Return the (x, y) coordinate for the center point of the cell that contains the specified text.  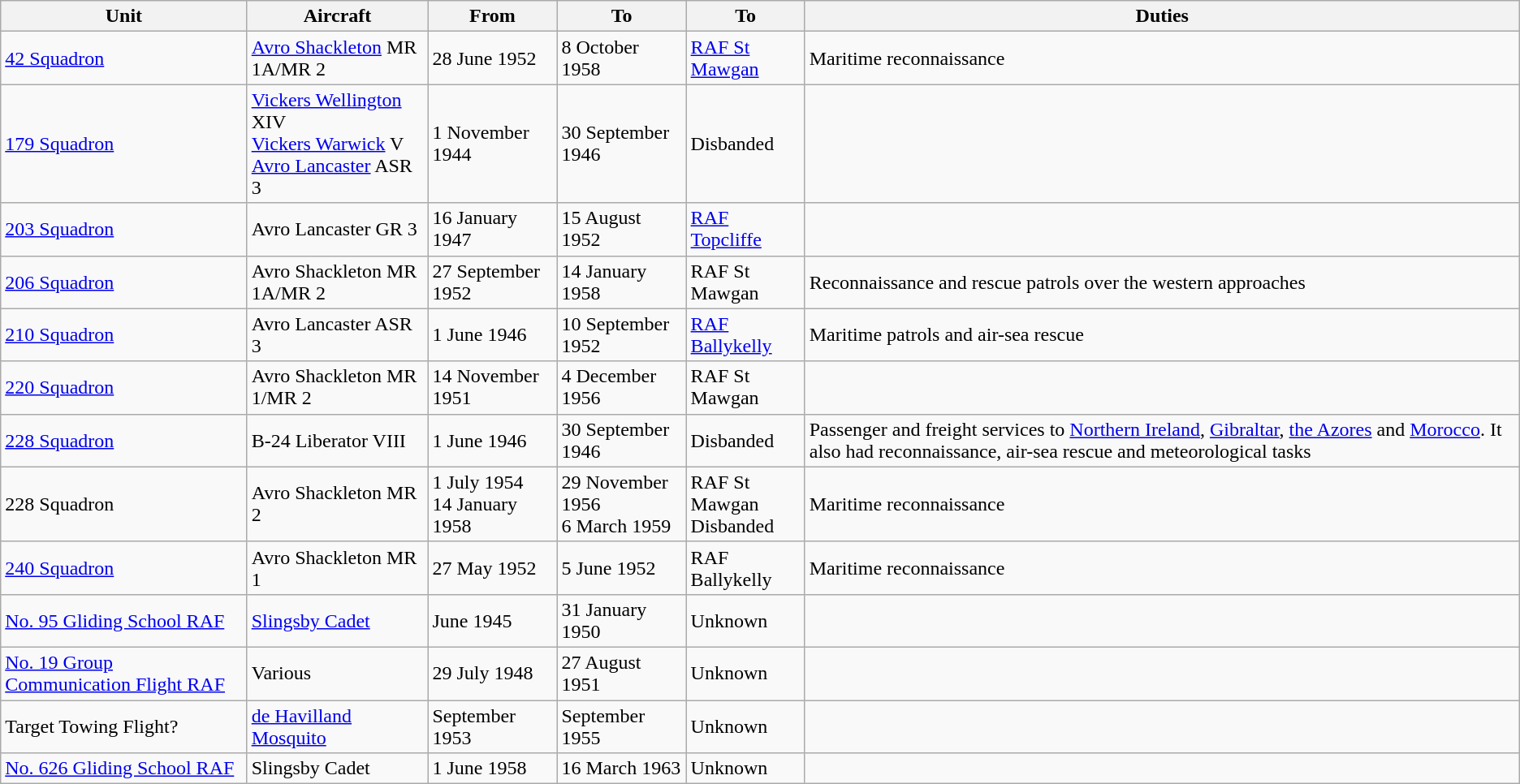
27 May 1952 (492, 568)
14 November 1951 (492, 388)
210 Squadron (123, 334)
1 July 195414 January 1958 (492, 504)
Avro Shackleton MR 1/MR 2 (338, 388)
16 March 1963 (622, 769)
1 June 1958 (492, 769)
B-24 Liberator VIII (338, 440)
179 Squadron (123, 144)
Aircraft (338, 16)
Reconnaissance and rescue patrols over the western approaches (1162, 282)
29 July 1948 (492, 674)
No. 95 Gliding School RAF (123, 620)
Various (338, 674)
10 September 1952 (622, 334)
42 Squadron (123, 58)
28 June 1952 (492, 58)
16 January 1947 (492, 229)
RAF Topcliffe (745, 229)
27 August 1951 (622, 674)
15 August 1952 (622, 229)
240 Squadron (123, 568)
No. 626 Gliding School RAF (123, 769)
31 January 1950 (622, 620)
RAF St MawganDisbanded (745, 504)
Avro Lancaster GR 3 (338, 229)
September 1955 (622, 726)
14 January 1958 (622, 282)
5 June 1952 (622, 568)
29 November 19566 March 1959 (622, 504)
220 Squadron (123, 388)
No. 19 Group Communication Flight RAF (123, 674)
June 1945 (492, 620)
Avro Shackleton MR 2 (338, 504)
206 Squadron (123, 282)
203 Squadron (123, 229)
de Havilland Mosquito (338, 726)
Avro Lancaster ASR 3 (338, 334)
Target Towing Flight? (123, 726)
Avro Shackleton MR 1 (338, 568)
8 October 1958 (622, 58)
1 November 1944 (492, 144)
Duties (1162, 16)
4 December 1956 (622, 388)
27 September 1952 (492, 282)
Unit (123, 16)
Maritime patrols and air-sea rescue (1162, 334)
Vickers Wellington XIVVickers Warwick VAvro Lancaster ASR 3 (338, 144)
From (492, 16)
September 1953 (492, 726)
